Search for the cell housing the specified text and yield its [X, Y] center coordinate. 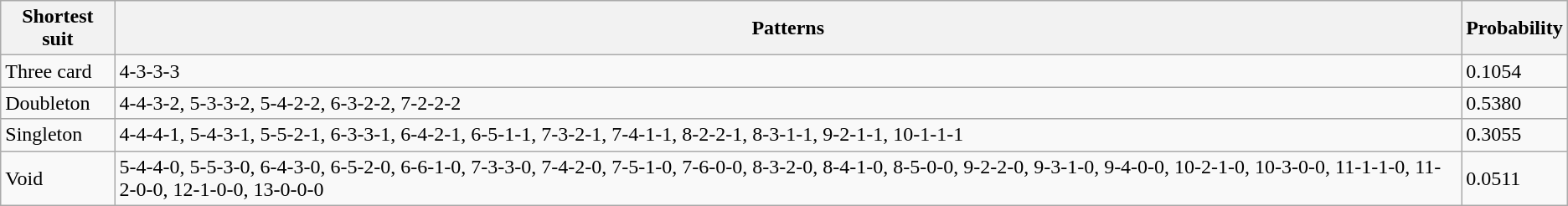
4-4-4-1, 5-4-3-1, 5-5-2-1, 6-3-3-1, 6-4-2-1, 6-5-1-1, 7-3-2-1, 7-4-1-1, 8-2-2-1, 8-3-1-1, 9-2-1-1, 10-1-1-1 [788, 135]
4-3-3-3 [788, 71]
4-4-3-2, 5-3-3-2, 5-4-2-2, 6-3-2-2, 7-2-2-2 [788, 103]
Probability [1514, 28]
Three card [58, 71]
0.0511 [1514, 178]
Singleton [58, 135]
0.1054 [1514, 71]
Patterns [788, 28]
0.3055 [1514, 135]
Shortest suit [58, 28]
0.5380 [1514, 103]
Void [58, 178]
Doubleton [58, 103]
